Find where the given text appears and provide that cell's center as [X, Y] coordinate. 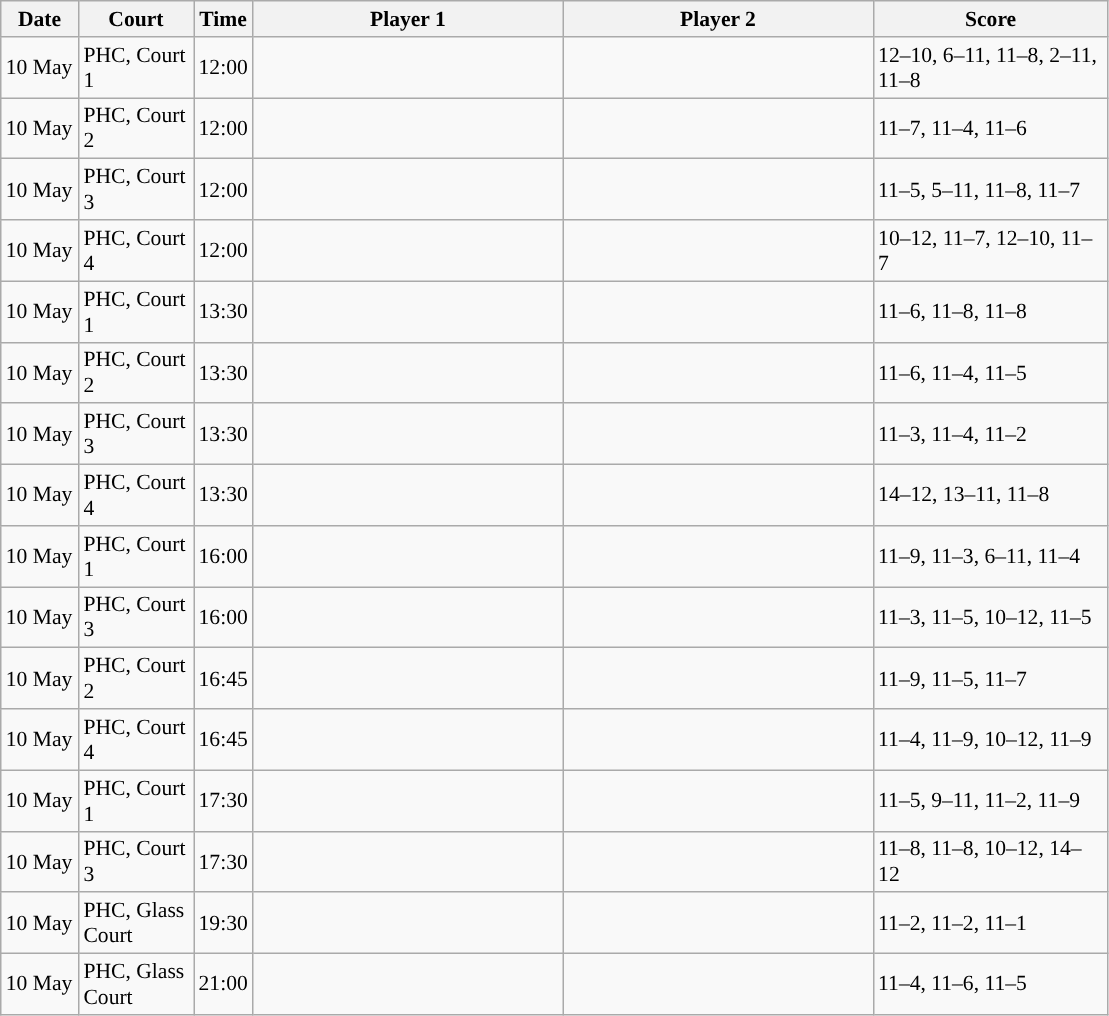
12–10, 6–11, 11–8, 2–11, 11–8 [990, 68]
11–2, 11–2, 11–1 [990, 924]
11–7, 11–4, 11–6 [990, 128]
11–9, 11–5, 11–7 [990, 678]
11–9, 11–3, 6–11, 11–4 [990, 556]
Player 2 [718, 19]
11–6, 11–8, 11–8 [990, 312]
Date [40, 19]
11–6, 11–4, 11–5 [990, 372]
Court [136, 19]
Time [224, 19]
11–5, 9–11, 11–2, 11–9 [990, 800]
Score [990, 19]
14–12, 13–11, 11–8 [990, 496]
11–4, 11–6, 11–5 [990, 984]
21:00 [224, 984]
11–3, 11–4, 11–2 [990, 434]
11–3, 11–5, 10–12, 11–5 [990, 618]
Player 1 [408, 19]
11–4, 11–9, 10–12, 11–9 [990, 740]
19:30 [224, 924]
10–12, 11–7, 12–10, 11–7 [990, 250]
11–5, 5–11, 11–8, 11–7 [990, 190]
11–8, 11–8, 10–12, 14–12 [990, 862]
